Find where the given text appears and provide that cell's center as [x, y] coordinate. 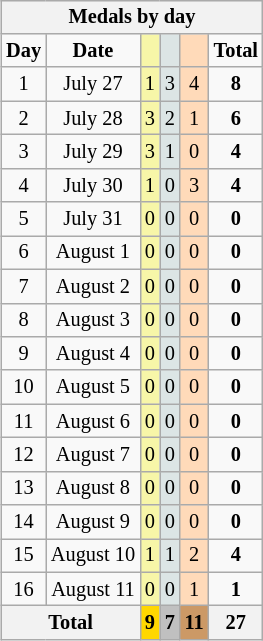
July 29 [93, 152]
5 [24, 219]
August 4 [93, 354]
14 [24, 522]
August 10 [93, 556]
Medals by day [132, 17]
12 [24, 455]
August 3 [93, 320]
August 5 [93, 387]
27 [236, 623]
July 28 [93, 118]
August 8 [93, 488]
10 [24, 387]
July 27 [93, 84]
July 31 [93, 219]
August 6 [93, 421]
August 1 [93, 253]
August 2 [93, 286]
13 [24, 488]
August 9 [93, 522]
July 30 [93, 185]
August 11 [93, 589]
16 [24, 589]
Date [93, 51]
Day [24, 51]
15 [24, 556]
August 7 [93, 455]
